Return (X, Y) of the center of cell containing provided text 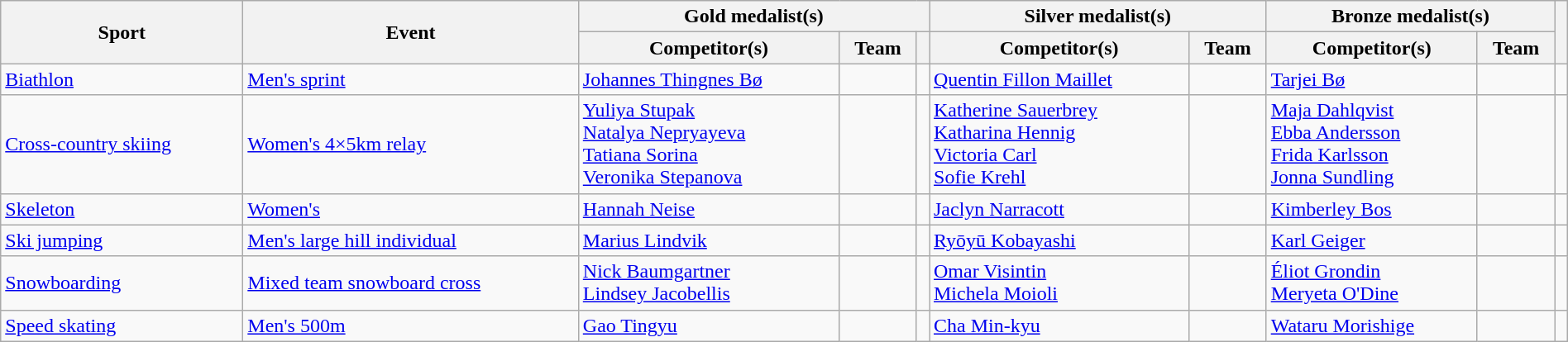
Women's (411, 209)
Kimberley Bos (1371, 209)
Men's large hill individual (411, 240)
Skeleton (122, 209)
Cross-country skiing (122, 144)
Mixed team snowboard cross (411, 283)
Cha Min-kyu (1059, 325)
Silver medalist(s) (1098, 17)
Marius Lindvik (708, 240)
Omar VisintinMichela Moioli (1059, 283)
Karl Geiger (1371, 240)
Hannah Neise (708, 209)
Johannes Thingnes Bø (708, 79)
Maja DahlqvistEbba AnderssonFrida KarlssonJonna Sundling (1371, 144)
Ryōyū Kobayashi (1059, 240)
Sport (122, 32)
Wataru Morishige (1371, 325)
Speed skating (122, 325)
Men's sprint (411, 79)
Quentin Fillon Maillet (1059, 79)
Ski jumping (122, 240)
Katherine SauerbreyKatharina HennigVictoria CarlSofie Krehl (1059, 144)
Biathlon (122, 79)
Gao Tingyu (708, 325)
Tarjei Bø (1371, 79)
Gold medalist(s) (753, 17)
Bronze medalist(s) (1411, 17)
Éliot GrondinMeryeta O'Dine (1371, 283)
Nick BaumgartnerLindsey Jacobellis (708, 283)
Yuliya StupakNatalya NepryayevaTatiana SorinaVeronika Stepanova (708, 144)
Men's 500m (411, 325)
Women's 4×5km relay (411, 144)
Jaclyn Narracott (1059, 209)
Snowboarding (122, 283)
Event (411, 32)
